Provide the [X, Y] coordinate of the cell's center where the given text is located.  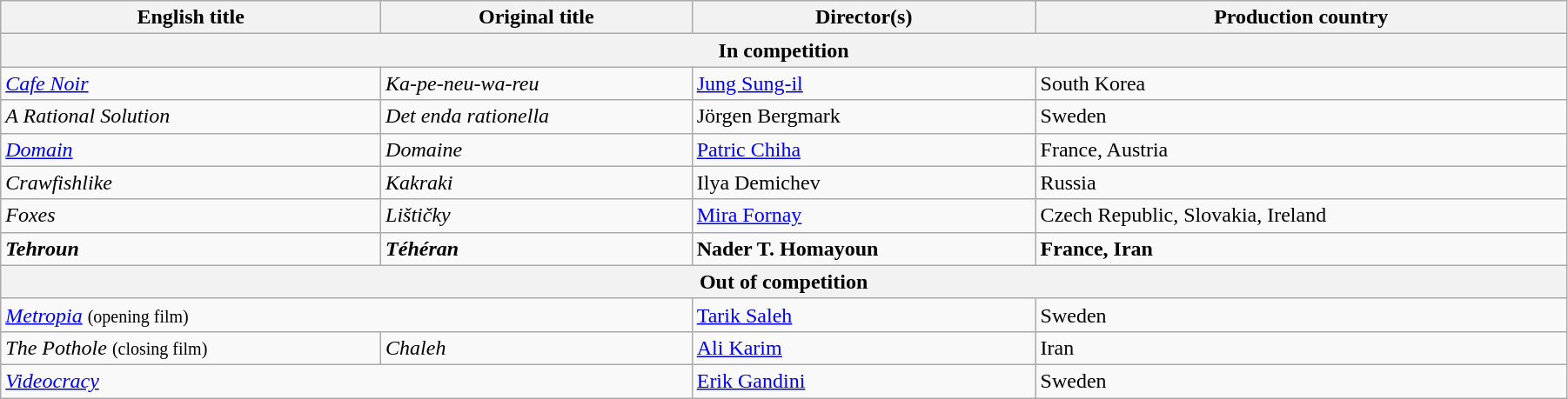
Metropia (opening film) [346, 315]
Domaine [537, 150]
Tarik Saleh [863, 315]
Jung Sung-il [863, 83]
Production country [1301, 17]
Ka-pe-neu-wa-reu [537, 83]
Det enda rationella [537, 116]
Tehroun [191, 249]
France, Iran [1301, 249]
Czech Republic, Slovakia, Ireland [1301, 216]
France, Austria [1301, 150]
Jörgen Bergmark [863, 116]
Out of competition [784, 282]
Chaleh [537, 348]
Foxes [191, 216]
Ali Karim [863, 348]
Lištičky [537, 216]
Erik Gandini [863, 381]
Original title [537, 17]
Director(s) [863, 17]
Iran [1301, 348]
Ilya Demichev [863, 183]
Domain [191, 150]
The Pothole (closing film) [191, 348]
Russia [1301, 183]
Téhéran [537, 249]
A Rational Solution [191, 116]
Nader T. Homayoun [863, 249]
Mira Fornay [863, 216]
Cafe Noir [191, 83]
Videocracy [346, 381]
In competition [784, 50]
South Korea [1301, 83]
Kakraki [537, 183]
English title [191, 17]
Patric Chiha [863, 150]
Crawfishlike [191, 183]
